Return (x, y) of the center of cell containing provided text 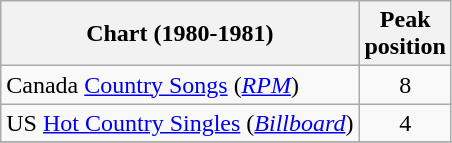
Peakposition (405, 34)
8 (405, 85)
Canada Country Songs (RPM) (180, 85)
US Hot Country Singles (Billboard) (180, 123)
4 (405, 123)
Chart (1980-1981) (180, 34)
